Return [X, Y] of the center of cell containing provided text 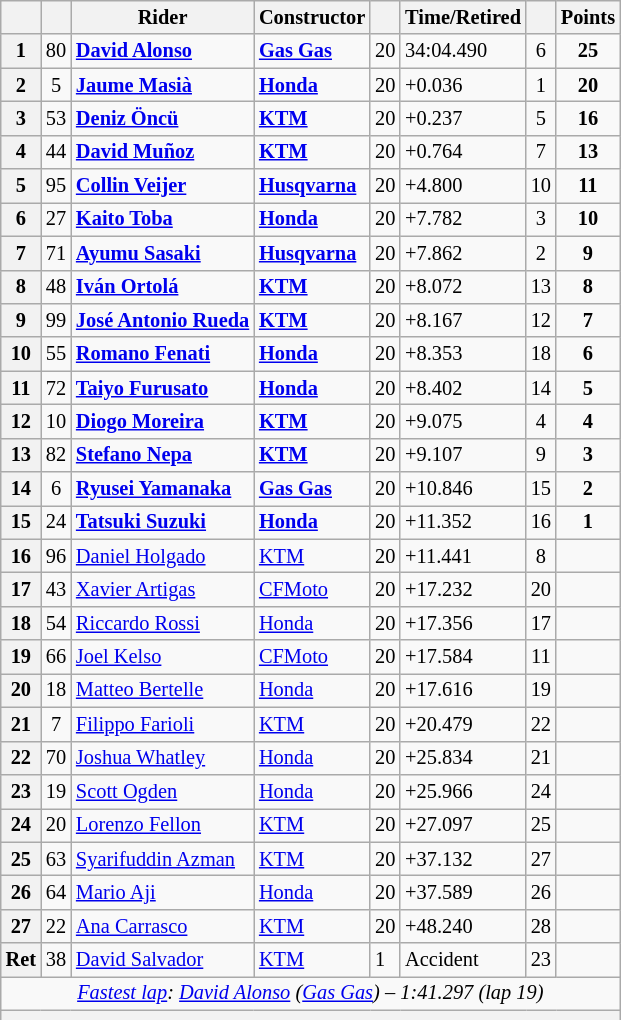
+11.352 [463, 522]
Ana Carrasco [162, 926]
Jaume Masià [162, 85]
34:04.490 [463, 51]
+7.782 [463, 219]
Tatsuki Suzuki [162, 522]
54 [56, 623]
+20.479 [463, 724]
70 [56, 758]
José Antonio Rueda [162, 320]
53 [56, 118]
Scott Ogden [162, 791]
+17.232 [463, 589]
Taiyo Furusato [162, 388]
+4.800 [463, 186]
+17.356 [463, 623]
Diogo Moreira [162, 421]
Romano Fenati [162, 354]
+8.167 [463, 320]
Accident [463, 960]
Collin Veijer [162, 186]
+37.132 [463, 859]
Kaito Toba [162, 219]
Constructor [312, 17]
80 [56, 51]
+37.589 [463, 892]
David Salvador [162, 960]
Filippo Farioli [162, 724]
Deniz Öncü [162, 118]
+8.072 [463, 287]
Joel Kelso [162, 657]
Time/Retired [463, 17]
82 [56, 455]
+10.846 [463, 489]
+8.402 [463, 388]
Daniel Holgado [162, 556]
Stefano Nepa [162, 455]
66 [56, 657]
71 [56, 253]
+0.764 [463, 152]
+27.097 [463, 825]
David Alonso [162, 51]
Fastest lap: David Alonso (Gas Gas) – 1:41.297 (lap 19) [310, 993]
96 [56, 556]
64 [56, 892]
63 [56, 859]
Rider [162, 17]
+17.616 [463, 690]
Riccardo Rossi [162, 623]
+0.237 [463, 118]
95 [56, 186]
72 [56, 388]
55 [56, 354]
+11.441 [463, 556]
38 [56, 960]
48 [56, 287]
+7.862 [463, 253]
Joshua Whatley [162, 758]
44 [56, 152]
+48.240 [463, 926]
Ayumu Sasaki [162, 253]
Points [588, 17]
Xavier Artigas [162, 589]
+9.075 [463, 421]
Ret [21, 960]
David Muñoz [162, 152]
+9.107 [463, 455]
Matteo Bertelle [162, 690]
Lorenzo Fellon [162, 825]
Syarifuddin Azman [162, 859]
28 [541, 926]
+25.834 [463, 758]
+25.966 [463, 791]
+8.353 [463, 354]
Iván Ortolá [162, 287]
Mario Aji [162, 892]
+0.036 [463, 85]
99 [56, 320]
+17.584 [463, 657]
43 [56, 589]
Ryusei Yamanaka [162, 489]
